From the cell containing the given text, extract its center point as [x, y] coordinate. 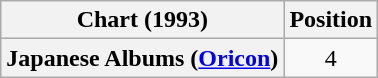
Chart (1993) [142, 20]
Japanese Albums (Oricon) [142, 58]
4 [331, 58]
Position [331, 20]
